Determine the [x, y] coordinate at the center of the cell enclosing the given text.  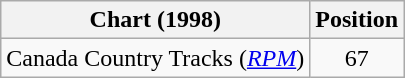
67 [357, 58]
Canada Country Tracks (RPM) [156, 58]
Chart (1998) [156, 20]
Position [357, 20]
